Return the (X, Y) coordinate for the center point of the cell that contains the specified text.  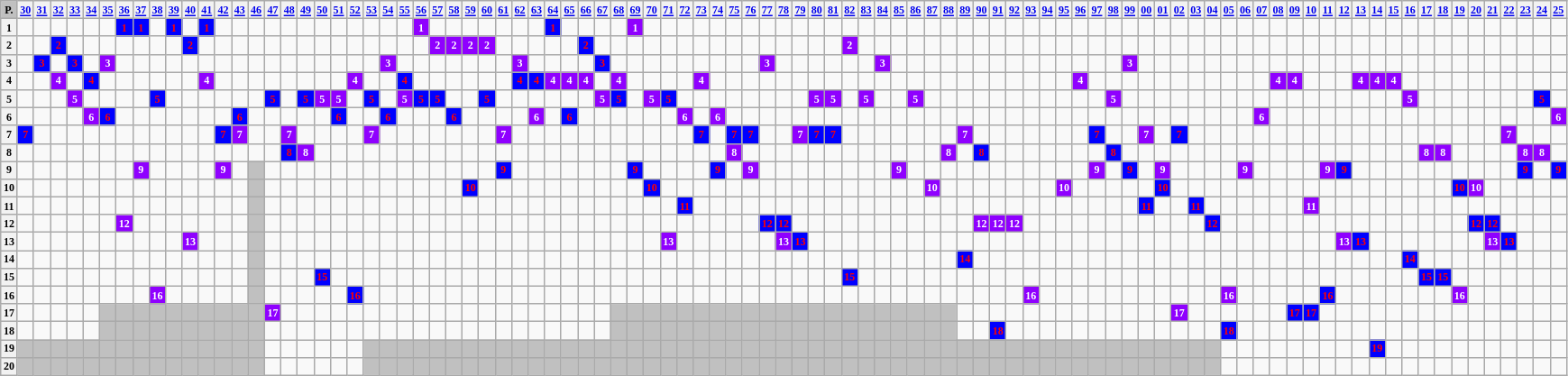
07 (1261, 10)
60 (487, 10)
56 (421, 10)
68 (619, 10)
97 (1096, 10)
64 (553, 10)
46 (256, 10)
23 (1526, 10)
86 (915, 10)
39 (174, 10)
81 (833, 10)
06 (1245, 10)
49 (306, 10)
61 (503, 10)
01 (1162, 10)
85 (899, 10)
59 (471, 10)
67 (602, 10)
72 (684, 10)
54 (388, 10)
98 (1114, 10)
47 (272, 10)
04 (1212, 10)
89 (965, 10)
31 (41, 10)
34 (91, 10)
66 (586, 10)
73 (701, 10)
88 (949, 10)
78 (784, 10)
08 (1278, 10)
94 (1047, 10)
41 (206, 10)
65 (569, 10)
50 (322, 10)
76 (750, 10)
25 (1558, 10)
22 (1508, 10)
42 (223, 10)
37 (141, 10)
75 (734, 10)
93 (1031, 10)
21 (1492, 10)
80 (817, 10)
00 (1146, 10)
83 (866, 10)
71 (668, 10)
99 (1130, 10)
62 (519, 10)
51 (338, 10)
09 (1295, 10)
55 (405, 10)
38 (157, 10)
33 (75, 10)
79 (800, 10)
74 (718, 10)
48 (289, 10)
24 (1542, 10)
40 (190, 10)
02 (1179, 10)
82 (849, 10)
91 (998, 10)
30 (25, 10)
96 (1080, 10)
35 (107, 10)
90 (981, 10)
63 (536, 10)
32 (59, 10)
05 (1229, 10)
70 (652, 10)
43 (240, 10)
36 (124, 10)
84 (883, 10)
53 (371, 10)
57 (437, 10)
92 (1014, 10)
58 (454, 10)
03 (1196, 10)
87 (931, 10)
77 (767, 10)
P. (9, 10)
69 (635, 10)
95 (1064, 10)
52 (355, 10)
